Pinpoint the cell where the given text exists, returning its [X, Y] midpoint coordinate. 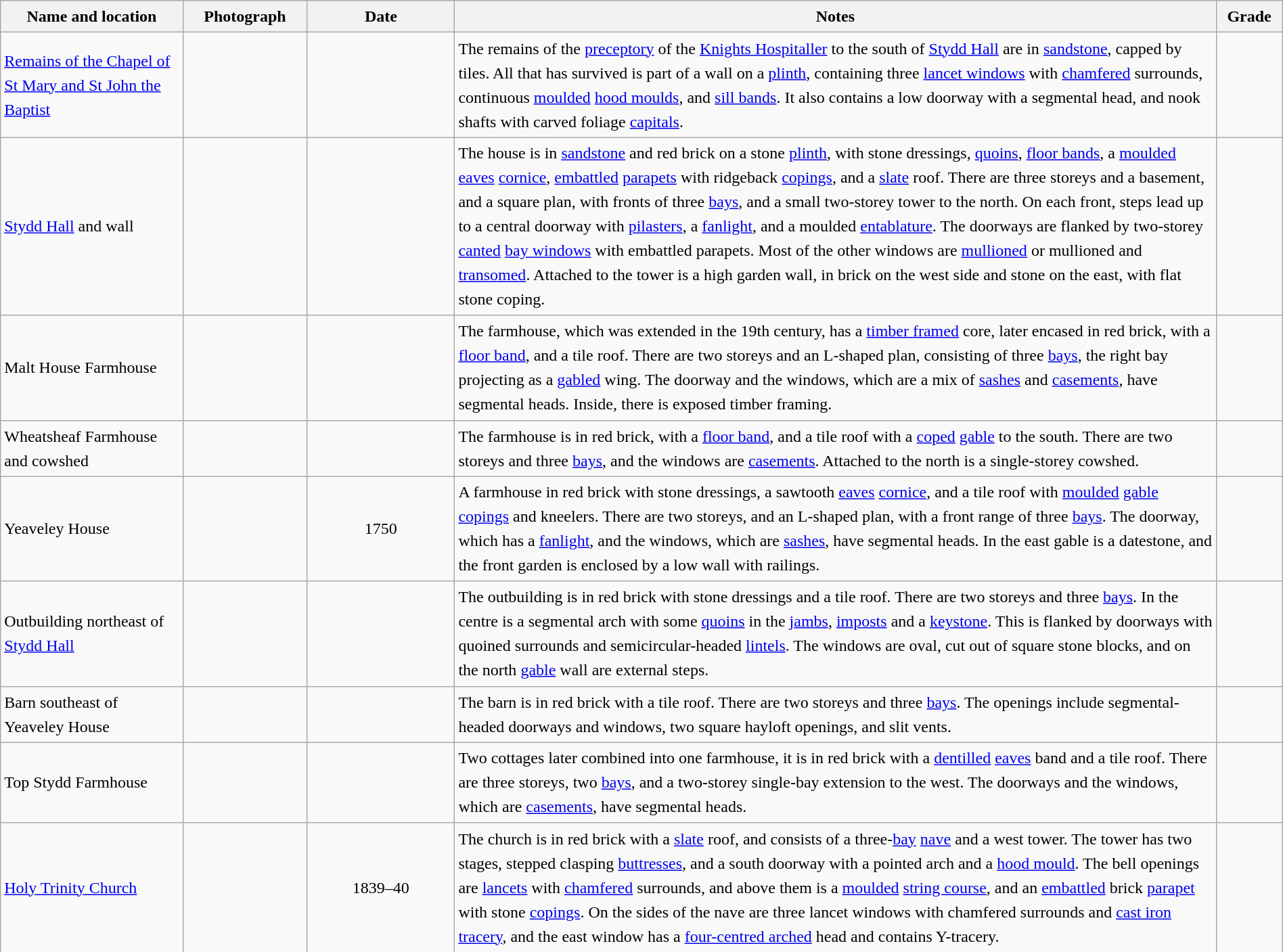
Yeaveley House [92, 529]
Malt House Farmhouse [92, 368]
Name and location [92, 16]
Holy Trinity Church [92, 888]
Photograph [245, 16]
Wheatsheaf Farmhouse and cowshed [92, 448]
Stydd Hall and wall [92, 226]
Date [381, 16]
Grade [1249, 16]
Outbuilding northeast of Stydd Hall [92, 633]
Notes [835, 16]
Top Stydd Farmhouse [92, 782]
Barn southeast of Yeaveley House [92, 715]
1750 [381, 529]
1839–40 [381, 888]
Remains of the Chapel of St Mary and St John the Baptist [92, 85]
